Provide the [x, y] coordinate of the cell's center where the given text is located.  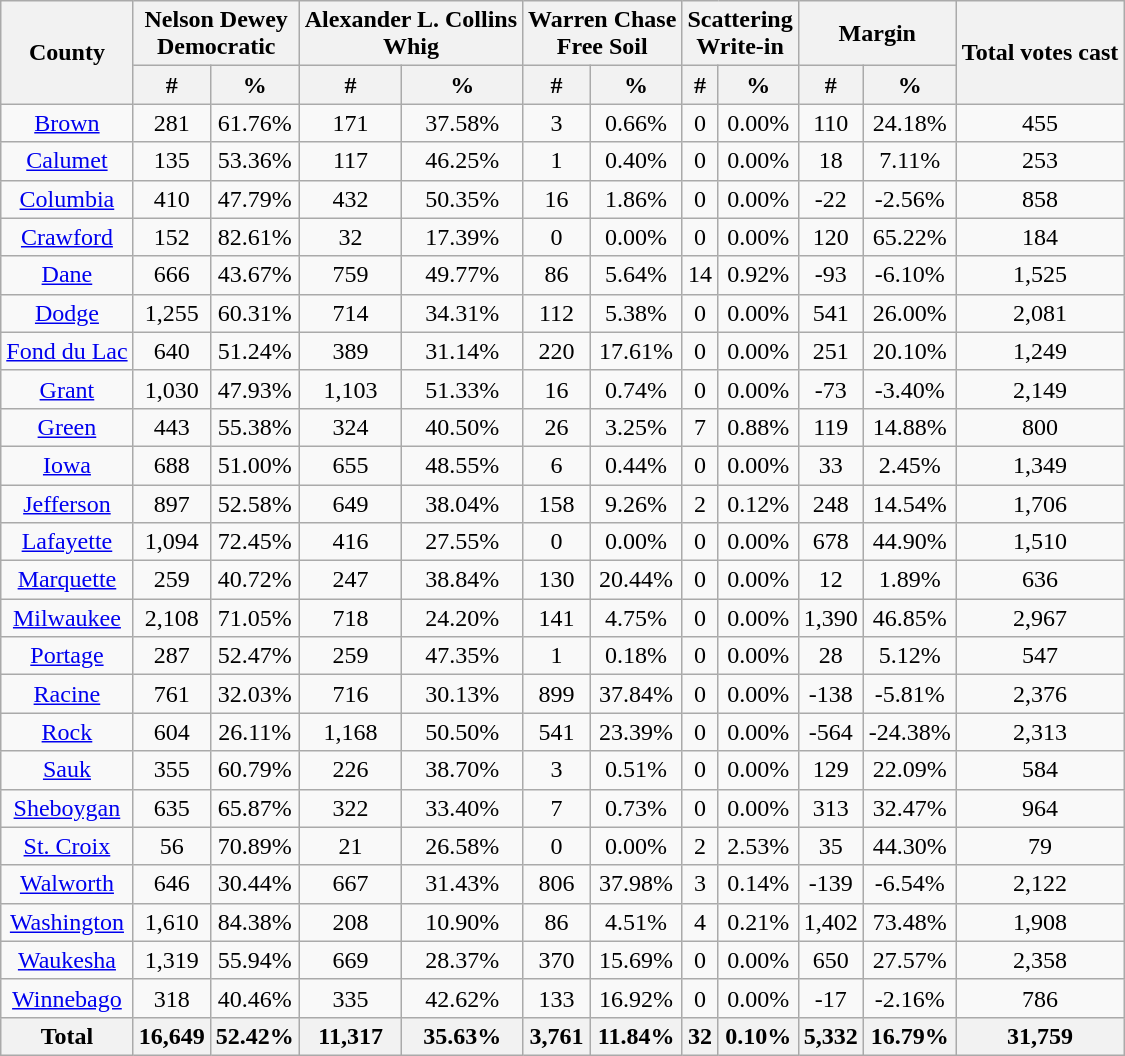
650 [830, 960]
51.33% [462, 389]
42.62% [462, 998]
70.89% [254, 846]
Lafayette [67, 542]
2,967 [1040, 618]
Alexander L. CollinsWhig [410, 34]
14.54% [910, 503]
5,332 [830, 1036]
110 [830, 123]
53.36% [254, 161]
416 [350, 542]
47.35% [462, 656]
72.45% [254, 542]
35 [830, 846]
5.12% [910, 656]
County [67, 52]
37.58% [462, 123]
23.39% [636, 732]
Green [67, 427]
547 [1040, 656]
2,081 [1040, 313]
40.72% [254, 580]
18 [830, 161]
10.90% [462, 922]
858 [1040, 199]
28 [830, 656]
43.67% [254, 275]
-139 [830, 884]
26.00% [910, 313]
635 [172, 808]
1,390 [830, 618]
1,168 [350, 732]
646 [172, 884]
Rock [67, 732]
34.31% [462, 313]
60.79% [254, 770]
130 [557, 580]
Sheboygan [67, 808]
2,108 [172, 618]
38.84% [462, 580]
31,759 [1040, 1036]
432 [350, 199]
4 [700, 922]
Margin [877, 34]
7.11% [910, 161]
669 [350, 960]
786 [1040, 998]
21 [350, 846]
73.48% [910, 922]
2.45% [910, 465]
Jefferson [67, 503]
0.21% [758, 922]
313 [830, 808]
55.94% [254, 960]
-138 [830, 694]
0.51% [636, 770]
318 [172, 998]
14.88% [910, 427]
Dane [67, 275]
32.47% [910, 808]
4.75% [636, 618]
119 [830, 427]
2,122 [1040, 884]
38.04% [462, 503]
759 [350, 275]
251 [830, 351]
-2.56% [910, 199]
-6.54% [910, 884]
51.24% [254, 351]
Total [67, 1036]
-17 [830, 998]
0.18% [636, 656]
3.25% [636, 427]
112 [557, 313]
-3.40% [910, 389]
50.35% [462, 199]
20.10% [910, 351]
Washington [67, 922]
761 [172, 694]
0.40% [636, 161]
50.50% [462, 732]
455 [1040, 123]
655 [350, 465]
49.77% [462, 275]
640 [172, 351]
65.87% [254, 808]
Warren ChaseFree Soil [602, 34]
355 [172, 770]
Calumet [67, 161]
964 [1040, 808]
30.44% [254, 884]
52.42% [254, 1036]
1,402 [830, 922]
61.76% [254, 123]
37.98% [636, 884]
28.37% [462, 960]
26.58% [462, 846]
Sauk [67, 770]
16,649 [172, 1036]
171 [350, 123]
St. Croix [67, 846]
26.11% [254, 732]
65.22% [910, 237]
667 [350, 884]
688 [172, 465]
1,349 [1040, 465]
1,030 [172, 389]
Dodge [67, 313]
3,761 [557, 1036]
2.53% [758, 846]
714 [350, 313]
322 [350, 808]
Brown [67, 123]
208 [350, 922]
-2.16% [910, 998]
44.90% [910, 542]
0.12% [758, 503]
35.63% [462, 1036]
410 [172, 199]
1,094 [172, 542]
897 [172, 503]
806 [557, 884]
Walworth [67, 884]
152 [172, 237]
718 [350, 618]
6 [557, 465]
44.30% [910, 846]
247 [350, 580]
-6.10% [910, 275]
15.69% [636, 960]
389 [350, 351]
0.66% [636, 123]
324 [350, 427]
20.44% [636, 580]
1,103 [350, 389]
135 [172, 161]
141 [557, 618]
24.20% [462, 618]
Milwaukee [67, 618]
Winnebago [67, 998]
24.18% [910, 123]
47.79% [254, 199]
129 [830, 770]
46.25% [462, 161]
Nelson DeweyDemocratic [216, 34]
40.50% [462, 427]
16.92% [636, 998]
Crawford [67, 237]
84.38% [254, 922]
184 [1040, 237]
226 [350, 770]
649 [350, 503]
56 [172, 846]
12 [830, 580]
0.14% [758, 884]
33 [830, 465]
716 [350, 694]
-93 [830, 275]
Waukesha [67, 960]
52.58% [254, 503]
220 [557, 351]
22.09% [910, 770]
60.31% [254, 313]
37.84% [636, 694]
Iowa [67, 465]
5.64% [636, 275]
0.10% [758, 1036]
26 [557, 427]
9.26% [636, 503]
51.00% [254, 465]
1,249 [1040, 351]
38.70% [462, 770]
370 [557, 960]
0.73% [636, 808]
Portage [67, 656]
27.57% [910, 960]
33.40% [462, 808]
31.14% [462, 351]
11,317 [350, 1036]
16.79% [910, 1036]
48.55% [462, 465]
899 [557, 694]
0.74% [636, 389]
678 [830, 542]
1,610 [172, 922]
584 [1040, 770]
-73 [830, 389]
11.84% [636, 1036]
31.43% [462, 884]
Columbia [67, 199]
2,358 [1040, 960]
Total votes cast [1040, 52]
117 [350, 161]
0.88% [758, 427]
2,313 [1040, 732]
79 [1040, 846]
Grant [67, 389]
27.55% [462, 542]
1,319 [172, 960]
14 [700, 275]
Fond du Lac [67, 351]
636 [1040, 580]
32.03% [254, 694]
82.61% [254, 237]
281 [172, 123]
46.85% [910, 618]
17.39% [462, 237]
0.44% [636, 465]
0.92% [758, 275]
1.89% [910, 580]
604 [172, 732]
-24.38% [910, 732]
47.93% [254, 389]
443 [172, 427]
Racine [67, 694]
ScatteringWrite-in [740, 34]
5.38% [636, 313]
-564 [830, 732]
1,908 [1040, 922]
248 [830, 503]
1,255 [172, 313]
55.38% [254, 427]
30.13% [462, 694]
52.47% [254, 656]
Marquette [67, 580]
1.86% [636, 199]
71.05% [254, 618]
800 [1040, 427]
-5.81% [910, 694]
666 [172, 275]
1,706 [1040, 503]
158 [557, 503]
253 [1040, 161]
287 [172, 656]
335 [350, 998]
1,525 [1040, 275]
2,376 [1040, 694]
133 [557, 998]
120 [830, 237]
40.46% [254, 998]
1,510 [1040, 542]
17.61% [636, 351]
-22 [830, 199]
2,149 [1040, 389]
4.51% [636, 922]
